Extract the [x, y] coordinate from the center of the cell holding the provided text.  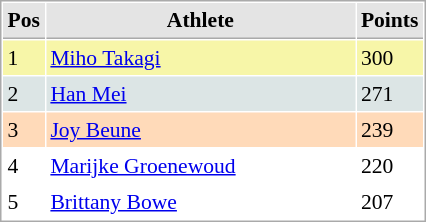
5 [24, 201]
Pos [24, 21]
220 [390, 165]
Marijke Groenewoud [200, 165]
Brittany Bowe [200, 201]
300 [390, 57]
3 [24, 129]
239 [390, 129]
207 [390, 201]
4 [24, 165]
2 [24, 93]
Miho Takagi [200, 57]
Athlete [200, 21]
271 [390, 93]
Han Mei [200, 93]
1 [24, 57]
Joy Beune [200, 129]
Points [390, 21]
